From the cell containing the given text, extract its center point as (X, Y) coordinate. 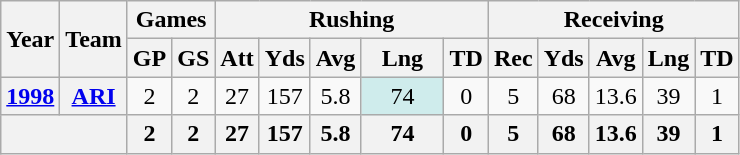
Rushing (352, 20)
Att (237, 58)
GP (149, 58)
GS (194, 58)
1998 (30, 96)
Games (170, 20)
Year (30, 39)
Rec (513, 58)
Team (94, 39)
ARI (94, 96)
Receiving (614, 20)
